Return the [x, y] coordinate for the center point of the cell that contains the specified text.  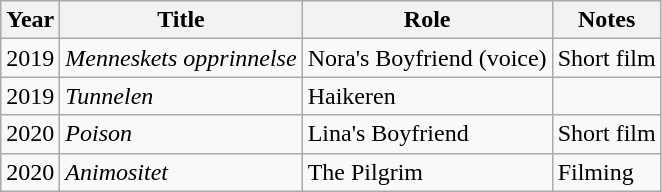
Notes [606, 20]
Animositet [181, 172]
Poison [181, 134]
Filming [606, 172]
Tunnelen [181, 96]
Title [181, 20]
Year [30, 20]
Haikeren [427, 96]
Lina's Boyfriend [427, 134]
The Pilgrim [427, 172]
Role [427, 20]
Menneskets opprinnelse [181, 58]
Nora's Boyfriend (voice) [427, 58]
